Capture the cell that displays the provided text and extract its [x, y] central coordinate. 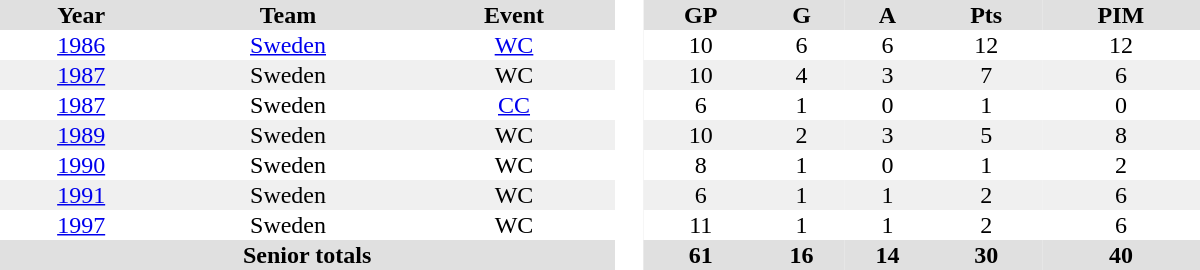
11 [701, 225]
1989 [81, 135]
30 [986, 255]
1990 [81, 165]
5 [986, 135]
1991 [81, 195]
Team [288, 15]
CC [514, 105]
Year [81, 15]
1986 [81, 45]
16 [802, 255]
Event [514, 15]
1997 [81, 225]
61 [701, 255]
14 [887, 255]
40 [1121, 255]
Pts [986, 15]
PIM [1121, 15]
A [887, 15]
G [802, 15]
7 [986, 75]
Senior totals [307, 255]
GP [701, 15]
4 [802, 75]
